For the text-containing cell, return its midpoint in (x, y) coordinate format. 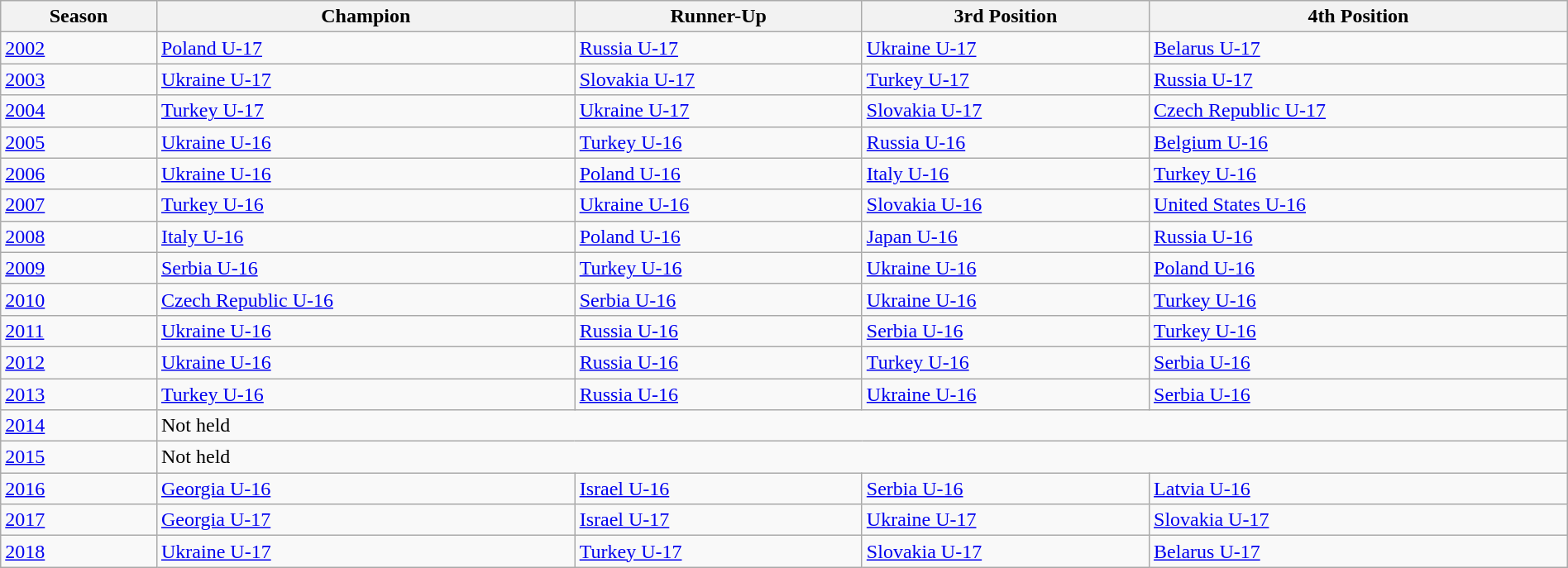
2011 (79, 331)
Israel U-16 (718, 489)
2014 (79, 426)
Israel U-17 (718, 520)
Champion (366, 17)
2006 (79, 174)
Season (79, 17)
Latvia U-16 (1359, 489)
2005 (79, 142)
Georgia U-16 (366, 489)
Belgium U-16 (1359, 142)
Georgia U-17 (366, 520)
4th Position (1359, 17)
2013 (79, 394)
2008 (79, 236)
Japan U-16 (1006, 236)
2018 (79, 551)
Czech Republic U-17 (1359, 111)
2010 (79, 299)
3rd Position (1006, 17)
2017 (79, 520)
2002 (79, 48)
United States U-16 (1359, 205)
Czech Republic U-16 (366, 299)
Slovakia U-16 (1006, 205)
2015 (79, 457)
2007 (79, 205)
Runner-Up (718, 17)
2016 (79, 489)
Poland U-17 (366, 48)
2009 (79, 268)
2004 (79, 111)
2003 (79, 79)
2012 (79, 362)
